Capture the cell that displays the provided text and extract its [x, y] central coordinate. 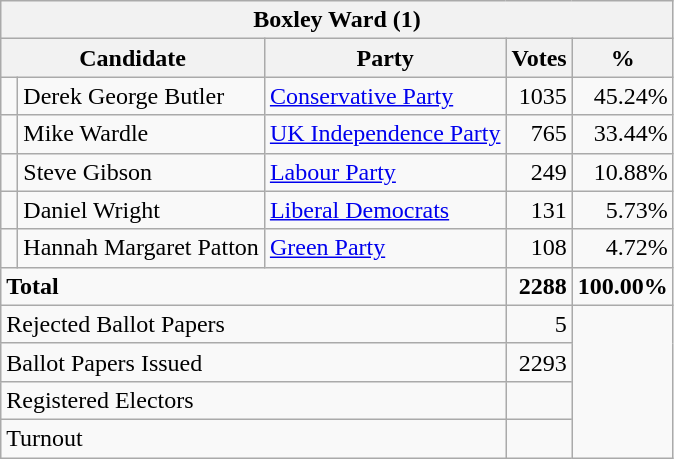
1035 [539, 96]
Mike Wardle [142, 134]
Turnout [254, 438]
5 [539, 324]
Boxley Ward (1) [338, 20]
% [622, 58]
2293 [539, 362]
Steve Gibson [142, 172]
Conservative Party [385, 96]
Candidate [133, 58]
Hannah Margaret Patton [142, 248]
Registered Electors [254, 400]
Party [385, 58]
4.72% [622, 248]
UK Independence Party [385, 134]
33.44% [622, 134]
45.24% [622, 96]
100.00% [622, 286]
108 [539, 248]
Rejected Ballot Papers [254, 324]
Labour Party [385, 172]
Votes [539, 58]
Daniel Wright [142, 210]
2288 [539, 286]
Green Party [385, 248]
10.88% [622, 172]
5.73% [622, 210]
Ballot Papers Issued [254, 362]
Total [254, 286]
249 [539, 172]
Derek George Butler [142, 96]
131 [539, 210]
765 [539, 134]
Liberal Democrats [385, 210]
